Determine the (X, Y) coordinate at the center of the cell enclosing the given text.  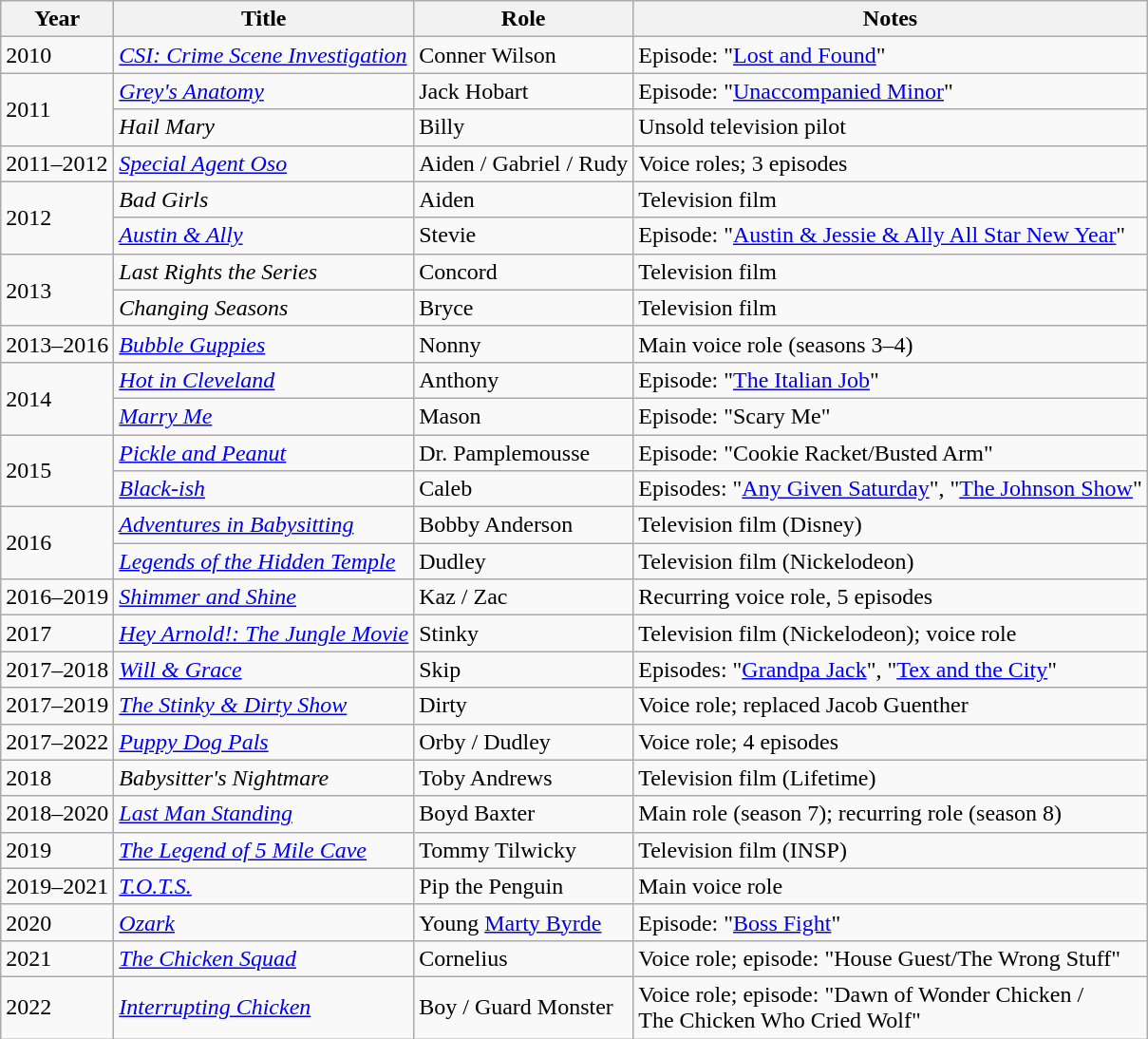
Babysitter's Nightmare (264, 778)
Episode: "Lost and Found" (891, 55)
Puppy Dog Pals (264, 742)
2019–2021 (57, 886)
Conner Wilson (524, 55)
Adventures in Babysitting (264, 525)
Mason (524, 416)
Kaz / Zac (524, 597)
Austin & Ally (264, 236)
Black-ish (264, 489)
Hot in Cleveland (264, 380)
2018 (57, 778)
Voice roles; 3 episodes (891, 163)
Concord (524, 272)
2011–2012 (57, 163)
Voice role; replaced Jacob Guenther (891, 706)
Year (57, 19)
Young Marty Byrde (524, 922)
Aiden (524, 199)
Cornelius (524, 958)
Episode: "Scary Me" (891, 416)
Television film (Disney) (891, 525)
Television film (Nickelodeon); voice role (891, 633)
Aiden / Gabriel / Rudy (524, 163)
2013 (57, 290)
Interrupting Chicken (264, 1007)
Boy / Guard Monster (524, 1007)
Pip the Penguin (524, 886)
Bad Girls (264, 199)
Will & Grace (264, 670)
Legends of the Hidden Temple (264, 561)
The Stinky & Dirty Show (264, 706)
Dirty (524, 706)
Boyd Baxter (524, 814)
Voice role; episode: "Dawn of Wonder Chicken / The Chicken Who Cried Wolf" (891, 1007)
2017–2019 (57, 706)
Bryce (524, 308)
Role (524, 19)
Notes (891, 19)
Stevie (524, 236)
Stinky (524, 633)
Special Agent Oso (264, 163)
2017–2018 (57, 670)
2014 (57, 398)
2015 (57, 471)
Episode: "Cookie Racket/Busted Arm" (891, 453)
2013–2016 (57, 344)
Orby / Dudley (524, 742)
Episodes: "Grandpa Jack", "Tex and the City" (891, 670)
Main voice role (891, 886)
Main role (season 7); recurring role (season 8) (891, 814)
T.O.T.S. (264, 886)
2010 (57, 55)
The Chicken Squad (264, 958)
2017–2022 (57, 742)
Ozark (264, 922)
Television film (Nickelodeon) (891, 561)
Last Man Standing (264, 814)
Bubble Guppies (264, 344)
Voice role; 4 episodes (891, 742)
Billy (524, 127)
Voice role; episode: "House Guest/The Wrong Stuff" (891, 958)
Television film (Lifetime) (891, 778)
Last Rights the Series (264, 272)
Unsold television pilot (891, 127)
Anthony (524, 380)
Title (264, 19)
2012 (57, 217)
2020 (57, 922)
Dr. Pamplemousse (524, 453)
Toby Andrews (524, 778)
2017 (57, 633)
Tommy Tilwicky (524, 850)
Caleb (524, 489)
Main voice role (seasons 3–4) (891, 344)
Recurring voice role, 5 episodes (891, 597)
2011 (57, 109)
Grey's Anatomy (264, 91)
Episode: "Unaccompanied Minor" (891, 91)
CSI: Crime Scene Investigation (264, 55)
Episode: "The Italian Job" (891, 380)
2016 (57, 543)
Skip (524, 670)
Shimmer and Shine (264, 597)
Episode: "Boss Fight" (891, 922)
Hail Mary (264, 127)
Jack Hobart (524, 91)
2019 (57, 850)
Nonny (524, 344)
2022 (57, 1007)
2021 (57, 958)
Bobby Anderson (524, 525)
2016–2019 (57, 597)
Episode: "Austin & Jessie & Ally All Star New Year" (891, 236)
Marry Me (264, 416)
Changing Seasons (264, 308)
Television film (INSP) (891, 850)
Pickle and Peanut (264, 453)
2018–2020 (57, 814)
The Legend of 5 Mile Cave (264, 850)
Hey Arnold!: The Jungle Movie (264, 633)
Dudley (524, 561)
Episodes: "Any Given Saturday", "The Johnson Show" (891, 489)
